Search for the cell housing the specified text and yield its [X, Y] center coordinate. 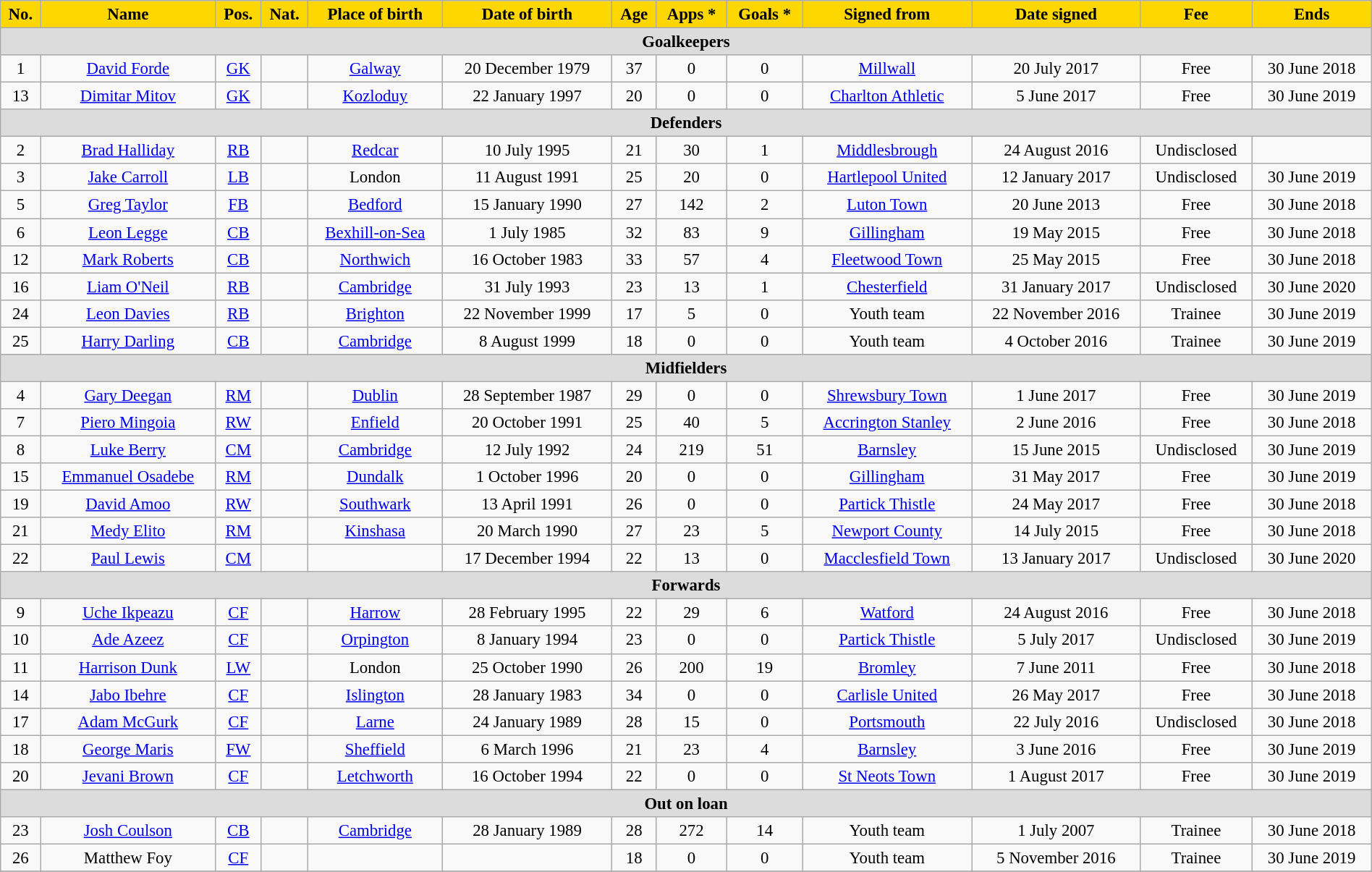
15 January 1990 [527, 205]
Name [128, 14]
14 July 2015 [1056, 531]
10 [20, 640]
Accrington Stanley [887, 423]
Orpington [375, 640]
28 February 1995 [527, 613]
Macclesfield Town [887, 559]
Galway [375, 69]
Southwark [375, 504]
Jake Carroll [128, 177]
No. [20, 14]
24 January 1989 [527, 721]
Northwich [375, 259]
12 [20, 259]
St Neots Town [887, 776]
200 [692, 667]
33 [634, 259]
Defenders [686, 123]
Ade Azeez [128, 640]
Bromley [887, 667]
Kozloduy [375, 96]
20 March 1990 [527, 531]
Dimitar Mitov [128, 96]
Pos. [239, 14]
Forwards [686, 585]
Nat. [285, 14]
Leon Davies [128, 313]
Jabo Ibehre [128, 695]
12 July 1992 [527, 449]
Uche Ikpeazu [128, 613]
3 June 2016 [1056, 749]
Letchworth [375, 776]
Larne [375, 721]
Middlesbrough [887, 151]
19 May 2015 [1056, 232]
Carlisle United [887, 695]
Redcar [375, 151]
Shrewsbury Town [887, 395]
17 December 1994 [527, 559]
Date signed [1056, 14]
Liam O'Neil [128, 287]
Sheffield [375, 749]
3 [20, 177]
25 October 1990 [527, 667]
Brad Halliday [128, 151]
Piero Mingoia [128, 423]
8 August 1999 [527, 341]
15 June 2015 [1056, 449]
5 November 2016 [1056, 858]
20 October 1991 [527, 423]
20 July 2017 [1056, 69]
31 May 2017 [1056, 477]
Fee [1196, 14]
Signed from [887, 14]
Dublin [375, 395]
Midfielders [686, 368]
David Amoo [128, 504]
David Forde [128, 69]
13 January 2017 [1056, 559]
16 October 1994 [527, 776]
Josh Coulson [128, 831]
22 January 1997 [527, 96]
5 July 2017 [1056, 640]
Jevani Brown [128, 776]
142 [692, 205]
Ends [1311, 14]
5 June 2017 [1056, 96]
10 July 1995 [527, 151]
Newport County [887, 531]
20 December 1979 [527, 69]
30 [692, 151]
Out on loan [686, 803]
Apps * [692, 14]
40 [692, 423]
Watford [887, 613]
Islington [375, 695]
32 [634, 232]
7 [20, 423]
Millwall [887, 69]
Fleetwood Town [887, 259]
Place of birth [375, 14]
34 [634, 695]
25 May 2015 [1056, 259]
Hartlepool United [887, 177]
George Maris [128, 749]
Age [634, 14]
Portsmouth [887, 721]
6 March 1996 [527, 749]
22 July 2016 [1056, 721]
16 October 1983 [527, 259]
13 April 1991 [527, 504]
Mark Roberts [128, 259]
1 October 1996 [527, 477]
Goalkeepers [686, 42]
Goals * [765, 14]
24 May 2017 [1056, 504]
22 November 1999 [527, 313]
Bedford [375, 205]
LW [239, 667]
LB [239, 177]
57 [692, 259]
Greg Taylor [128, 205]
Brighton [375, 313]
FB [239, 205]
22 November 2016 [1056, 313]
11 [20, 667]
28 January 1983 [527, 695]
51 [765, 449]
Dundalk [375, 477]
Harrison Dunk [128, 667]
83 [692, 232]
Paul Lewis [128, 559]
31 January 2017 [1056, 287]
2 June 2016 [1056, 423]
Chesterfield [887, 287]
12 January 2017 [1056, 177]
FW [239, 749]
Gary Deegan [128, 395]
272 [692, 831]
8 [20, 449]
Leon Legge [128, 232]
37 [634, 69]
4 October 2016 [1056, 341]
26 May 2017 [1056, 695]
16 [20, 287]
Harry Darling [128, 341]
Harrow [375, 613]
Enfield [375, 423]
219 [692, 449]
Date of birth [527, 14]
11 August 1991 [527, 177]
Charlton Athletic [887, 96]
28 September 1987 [527, 395]
1 August 2017 [1056, 776]
1 July 2007 [1056, 831]
31 July 1993 [527, 287]
Medy Elito [128, 531]
7 June 2011 [1056, 667]
1 July 1985 [527, 232]
Bexhill-on-Sea [375, 232]
Matthew Foy [128, 858]
Luton Town [887, 205]
1 June 2017 [1056, 395]
8 January 1994 [527, 640]
28 January 1989 [527, 831]
Adam McGurk [128, 721]
Emmanuel Osadebe [128, 477]
Kinshasa [375, 531]
Luke Berry [128, 449]
20 June 2013 [1056, 205]
